Output the [x, y] coordinate of the center of the cell containing the given text.  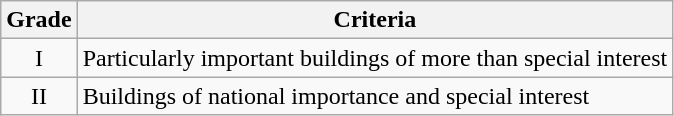
I [39, 58]
Buildings of national importance and special interest [375, 96]
II [39, 96]
Grade [39, 20]
Particularly important buildings of more than special interest [375, 58]
Criteria [375, 20]
